Return (X, Y) of the center of cell containing provided text 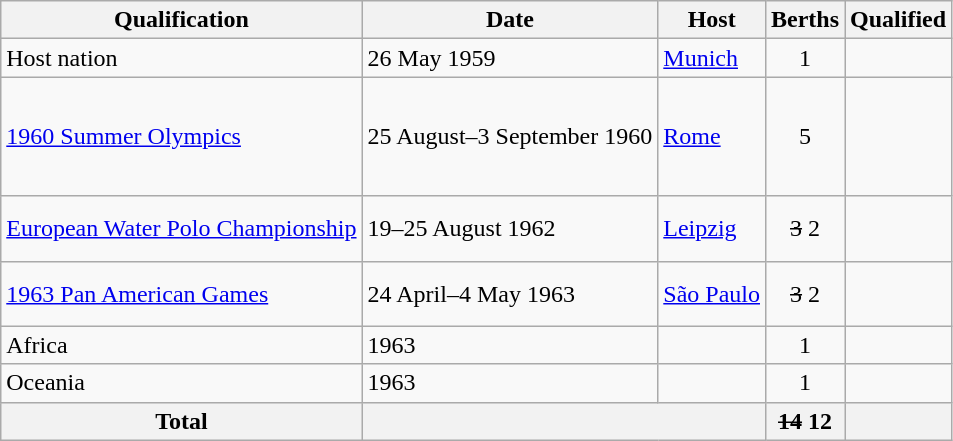
Host nation (182, 58)
1960 Summer Olympics (182, 136)
25 August–3 September 1960 (510, 136)
Date (510, 20)
Qualified (898, 20)
Host (712, 20)
São Paulo (712, 294)
Leipzig (712, 228)
5 (806, 136)
Total (182, 421)
Africa (182, 345)
European Water Polo Championship (182, 228)
26 May 1959 (510, 58)
24 April–4 May 1963 (510, 294)
1963 Pan American Games (182, 294)
19–25 August 1962 (510, 228)
Qualification (182, 20)
Rome (712, 136)
14 12 (806, 421)
Oceania (182, 383)
Munich (712, 58)
Berths (806, 20)
